Pinpoint the cell where the given text exists, returning its (X, Y) midpoint coordinate. 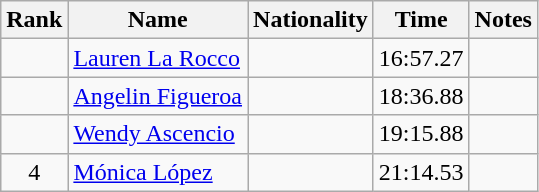
4 (34, 172)
Wendy Ascencio (158, 134)
Nationality (311, 20)
Time (421, 20)
Lauren La Rocco (158, 58)
Rank (34, 20)
21:14.53 (421, 172)
19:15.88 (421, 134)
Notes (503, 20)
Mónica López (158, 172)
16:57.27 (421, 58)
18:36.88 (421, 96)
Angelin Figueroa (158, 96)
Name (158, 20)
